Return the [x, y] coordinate for the center point of the cell that contains the specified text.  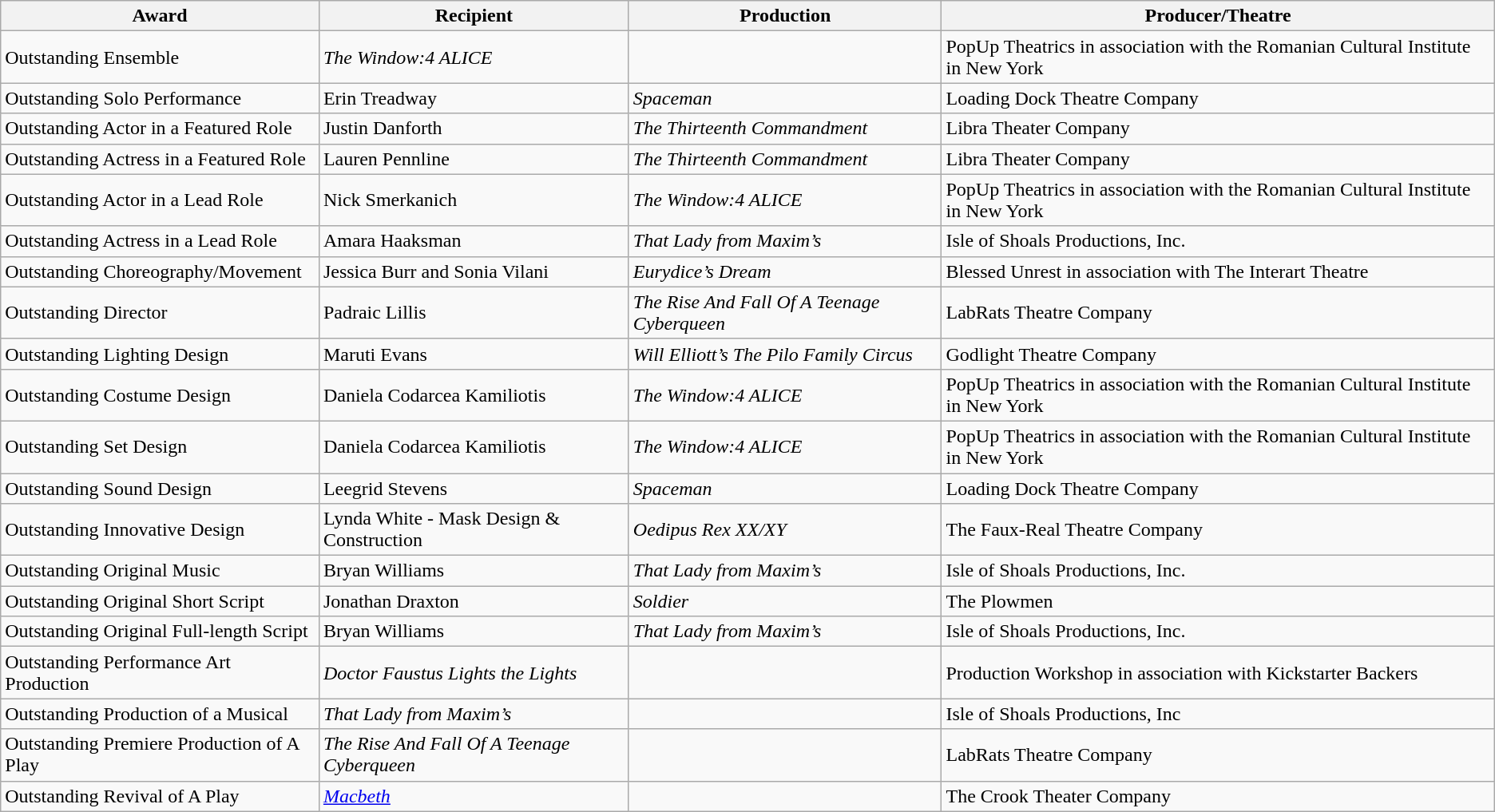
Outstanding Actress in a Lead Role [160, 241]
Outstanding Original Full-length Script [160, 632]
Outstanding Original Music [160, 571]
Outstanding Set Design [160, 447]
Leegrid Stevens [474, 488]
Outstanding Actor in a Lead Role [160, 200]
Outstanding Production of a Musical [160, 714]
Eurydice’s Dream [785, 271]
The Plowmen [1218, 601]
Erin Treadway [474, 98]
Production [785, 16]
The Faux-Real Theatre Company [1218, 530]
Producer/Theatre [1218, 16]
Nick Smerkanich [474, 200]
Jessica Burr and Sonia Vilani [474, 271]
Jonathan Draxton [474, 601]
Soldier [785, 601]
Outstanding Director [160, 313]
Recipient [474, 16]
Padraic Lillis [474, 313]
Isle of Shoals Productions, Inc [1218, 714]
Outstanding Revival of A Play [160, 796]
Outstanding Choreography/Movement [160, 271]
Amara Haaksman [474, 241]
Outstanding Innovative Design [160, 530]
Godlight Theatre Company [1218, 354]
Maruti Evans [474, 354]
Justin Danforth [474, 129]
Outstanding Sound Design [160, 488]
Outstanding Solo Performance [160, 98]
Doctor Faustus Lights the Lights [474, 672]
Production Workshop in association with Kickstarter Backers [1218, 672]
Outstanding Premiere Production of A Play [160, 755]
Outstanding Actress in a Featured Role [160, 159]
Outstanding Ensemble [160, 57]
Outstanding Costume Design [160, 394]
Macbeth [474, 796]
Lynda White - Mask Design & Construction [474, 530]
The Crook Theater Company [1218, 796]
Lauren Pennline [474, 159]
Outstanding Performance Art Production [160, 672]
Outstanding Lighting Design [160, 354]
Outstanding Original Short Script [160, 601]
Outstanding Actor in a Featured Role [160, 129]
Oedipus Rex XX/XY [785, 530]
Will Elliott’s The Pilo Family Circus [785, 354]
Award [160, 16]
Blessed Unrest in association with The Interart Theatre [1218, 271]
